Return the [x, y] coordinate for the center point of the cell that contains the specified text.  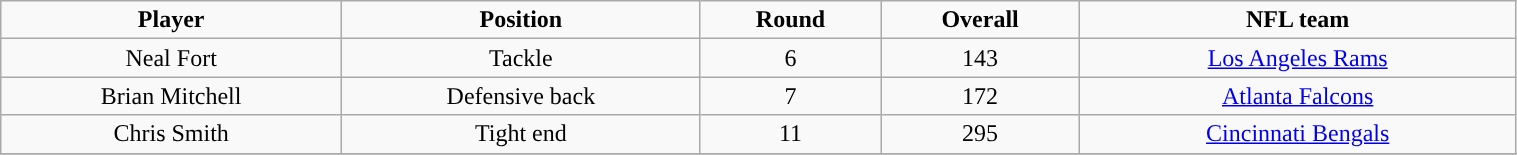
11 [790, 134]
172 [980, 96]
295 [980, 134]
Tight end [522, 134]
7 [790, 96]
Brian Mitchell [172, 96]
Chris Smith [172, 134]
6 [790, 58]
Round [790, 20]
NFL team [1298, 20]
Overall [980, 20]
Cincinnati Bengals [1298, 134]
Player [172, 20]
Tackle [522, 58]
Atlanta Falcons [1298, 96]
Defensive back [522, 96]
Position [522, 20]
Neal Fort [172, 58]
143 [980, 58]
Los Angeles Rams [1298, 58]
